Scan for the cell matching the given text and deliver its (x, y) coordinate at center. 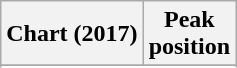
Chart (2017) (72, 34)
Peak position (189, 34)
